Detect which cell encompasses the target text, then output its (x, y) center coordinate. 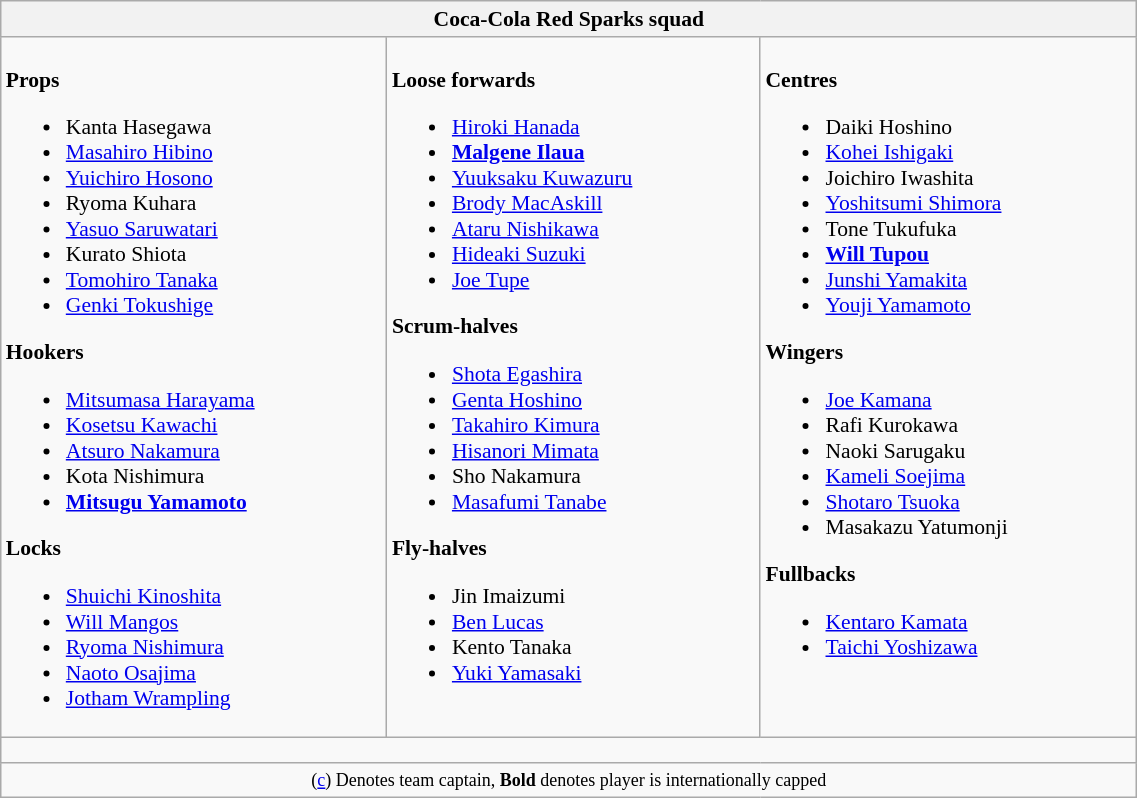
Coca-Cola Red Sparks squad (569, 19)
